Pinpoint the cell where the given text exists, returning its (x, y) midpoint coordinate. 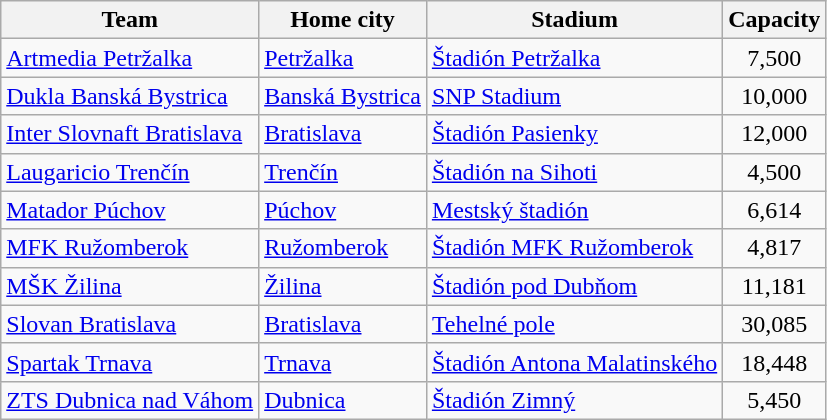
6,614 (774, 210)
Tehelné pole (574, 324)
SNP Stadium (574, 96)
Team (130, 20)
4,500 (774, 172)
MFK Ružomberok (130, 248)
Štadión na Sihoti (574, 172)
Štadión Zimný (574, 400)
Stadium (574, 20)
Home city (343, 20)
Dubnica (343, 400)
Ružomberok (343, 248)
Petržalka (343, 58)
12,000 (774, 134)
Matador Púchov (130, 210)
Capacity (774, 20)
Štadión Petržalka (574, 58)
Mestský štadión (574, 210)
Štadión Antona Malatinského (574, 362)
Trnava (343, 362)
Dukla Banská Bystrica (130, 96)
Artmedia Petržalka (130, 58)
7,500 (774, 58)
MŠK Žilina (130, 286)
Banská Bystrica (343, 96)
18,448 (774, 362)
11,181 (774, 286)
10,000 (774, 96)
Štadión MFK Ružomberok (574, 248)
ZTS Dubnica nad Váhom (130, 400)
Žilina (343, 286)
5,450 (774, 400)
Inter Slovnaft Bratislava (130, 134)
4,817 (774, 248)
Laugaricio Trenčín (130, 172)
Štadión pod Dubňom (574, 286)
Štadión Pasienky (574, 134)
30,085 (774, 324)
Spartak Trnava (130, 362)
Trenčín (343, 172)
Slovan Bratislava (130, 324)
Púchov (343, 210)
